Detect which cell encompasses the target text, then output its [x, y] center coordinate. 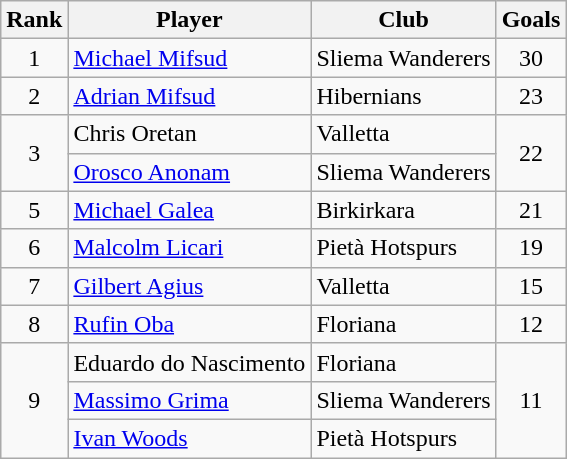
Massimo Grima [190, 400]
6 [34, 248]
9 [34, 400]
23 [531, 96]
12 [531, 324]
Malcolm Licari [190, 248]
Club [404, 20]
5 [34, 210]
8 [34, 324]
19 [531, 248]
Orosco Anonam [190, 172]
2 [34, 96]
Gilbert Agius [190, 286]
Adrian Mifsud [190, 96]
Michael Galea [190, 210]
Rank [34, 20]
Rufin Oba [190, 324]
11 [531, 400]
1 [34, 58]
21 [531, 210]
15 [531, 286]
Chris Oretan [190, 134]
Michael Mifsud [190, 58]
Goals [531, 20]
30 [531, 58]
Hibernians [404, 96]
Ivan Woods [190, 438]
3 [34, 153]
Eduardo do Nascimento [190, 362]
7 [34, 286]
22 [531, 153]
Birkirkara [404, 210]
Player [190, 20]
